Output the [X, Y] coordinate of the center of the cell containing the given text.  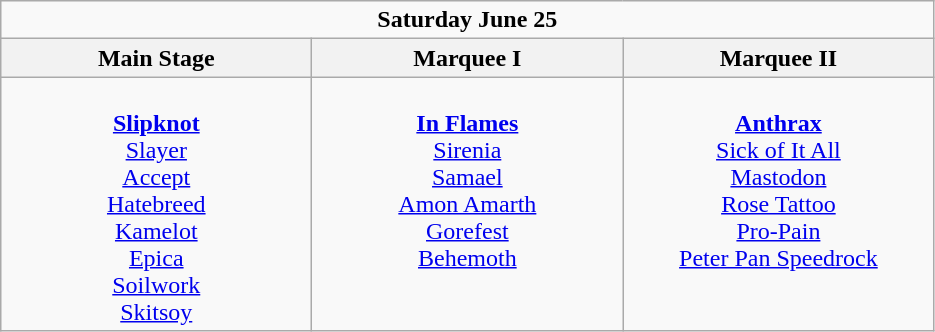
Anthrax Sick of It All Mastodon Rose Tattoo Pro-Pain Peter Pan Speedrock [778, 204]
Marquee II [778, 58]
Slipknot Slayer Accept Hatebreed Kamelot Epica Soilwork Skitsoy [156, 204]
Marquee I [468, 58]
Saturday June 25 [468, 20]
Main Stage [156, 58]
In Flames Sirenia Samael Amon Amarth Gorefest Behemoth [468, 204]
